Extract the [x, y] coordinate from the center of the cell holding the provided text.  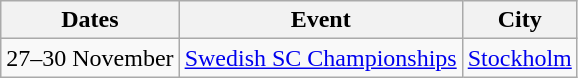
City [520, 20]
Swedish SC Championships [320, 58]
Event [320, 20]
Stockholm [520, 58]
27–30 November [90, 58]
Dates [90, 20]
